Provide the [X, Y] coordinate of the cell's center where the given text is located.  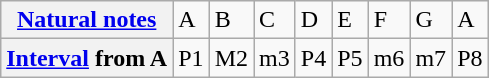
C [275, 20]
G [431, 20]
E [350, 20]
m3 [275, 58]
F [389, 20]
P5 [350, 58]
P1 [191, 58]
m6 [389, 58]
P8 [470, 58]
M2 [231, 58]
B [231, 20]
Natural notes [87, 20]
D [313, 20]
P4 [313, 58]
Interval from A [87, 58]
m7 [431, 58]
